Locate the cell with the specified text and output its (X, Y) center coordinate. 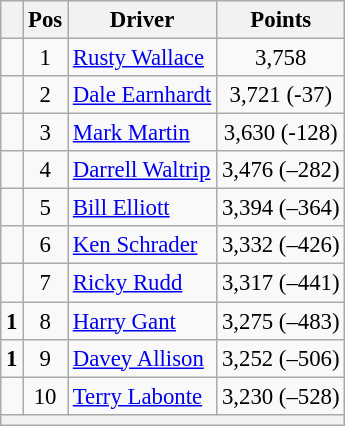
3,758 (281, 58)
5 (46, 208)
6 (46, 245)
3,630 (-128) (281, 133)
3,317 (–441) (281, 283)
3 (46, 133)
Driver (142, 20)
10 (46, 396)
Pos (46, 20)
Harry Gant (142, 321)
9 (46, 358)
Davey Allison (142, 358)
Points (281, 20)
3,252 (–506) (281, 358)
Rusty Wallace (142, 58)
3,394 (–364) (281, 208)
Ken Schrader (142, 245)
2 (46, 95)
3,332 (–426) (281, 245)
Mark Martin (142, 133)
Dale Earnhardt (142, 95)
Terry Labonte (142, 396)
Darrell Waltrip (142, 170)
3,275 (–483) (281, 321)
3,230 (–528) (281, 396)
Bill Elliott (142, 208)
4 (46, 170)
7 (46, 283)
Ricky Rudd (142, 283)
3,721 (-37) (281, 95)
8 (46, 321)
3,476 (–282) (281, 170)
